From the cell containing the given text, extract its center point as (x, y) coordinate. 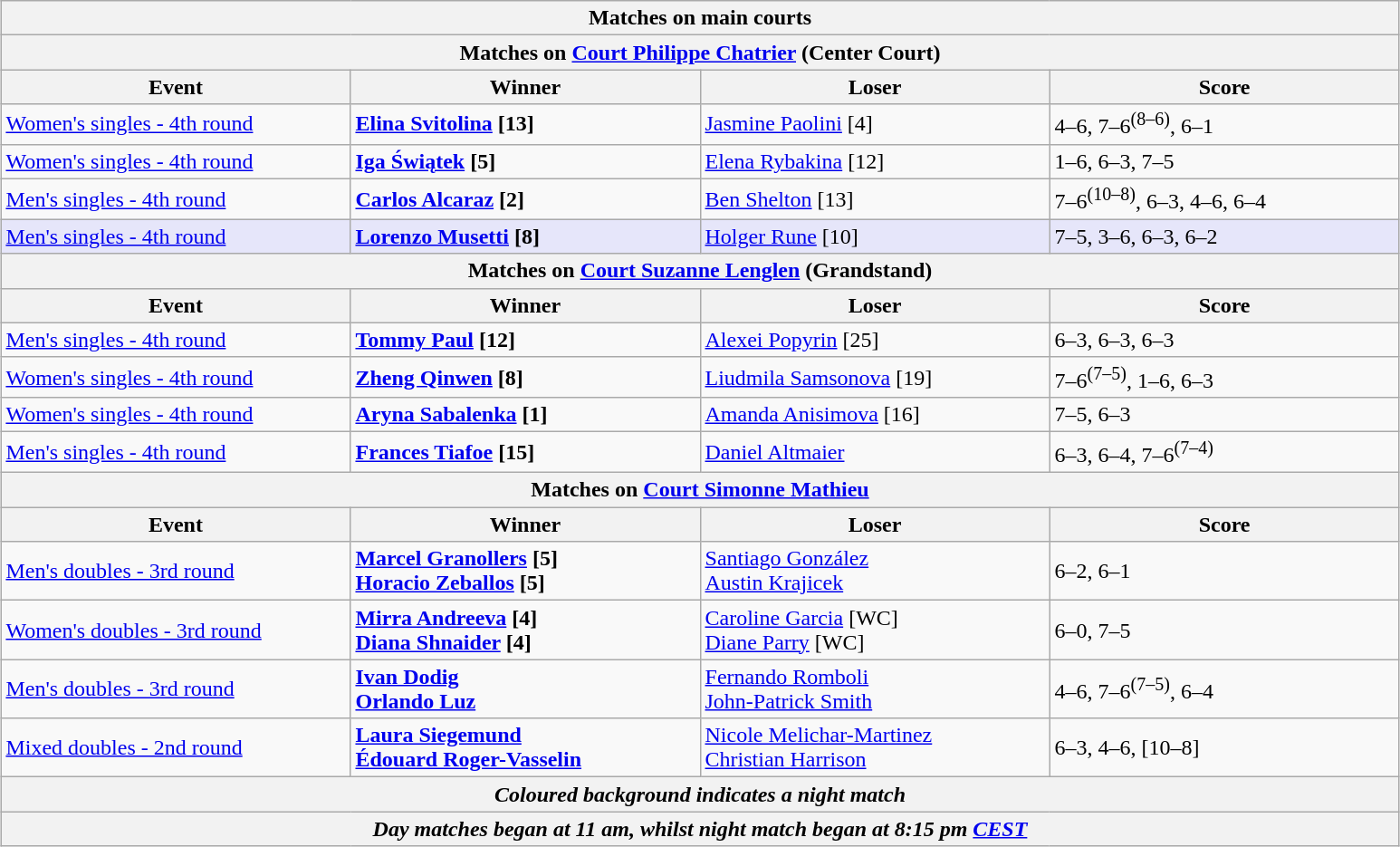
Holger Rune [10] (875, 236)
Coloured background indicates a night match (700, 794)
Ivan Dodig Orlando Luz (525, 688)
Mixed doubles - 2nd round (176, 748)
7–5, 6–3 (1224, 415)
Lorenzo Musetti [8] (525, 236)
Fernando Romboli John-Patrick Smith (875, 688)
Laura Siegemund Édouard Roger-Vasselin (525, 748)
Day matches began at 11 am, whilst night match began at 8:15 pm CEST (700, 829)
Jasmine Paolini [4] (875, 125)
Tommy Paul [12] (525, 340)
Elina Svitolina [13] (525, 125)
7–6(10–8), 6–3, 4–6, 6–4 (1224, 199)
Mirra Andreeva [4] Diana Shnaider [4] (525, 630)
Elena Rybakina [12] (875, 161)
4–6, 7–6(7–5), 6–4 (1224, 688)
Daniel Altmaier (875, 453)
Matches on main courts (700, 18)
Women's doubles - 3rd round (176, 630)
6–0, 7–5 (1224, 630)
Frances Tiafoe [15] (525, 453)
1–6, 6–3, 7–5 (1224, 161)
Amanda Anisimova [16] (875, 415)
Nicole Melichar-Martinez Christian Harrison (875, 748)
6–3, 6–4, 7–6(7–4) (1224, 453)
6–2, 6–1 (1224, 571)
6–3, 4–6, [10–8] (1224, 748)
Matches on Court Philippe Chatrier (Center Court) (700, 53)
Marcel Granollers [5] Horacio Zeballos [5] (525, 571)
Matches on Court Simonne Mathieu (700, 490)
Caroline Garcia [WC] Diane Parry [WC] (875, 630)
4–6, 7–6(8–6), 6–1 (1224, 125)
Ben Shelton [13] (875, 199)
Santiago González Austin Krajicek (875, 571)
7–5, 3–6, 6–3, 6–2 (1224, 236)
Alexei Popyrin [25] (875, 340)
Liudmila Samsonova [19] (875, 377)
6–3, 6–3, 6–3 (1224, 340)
Aryna Sabalenka [1] (525, 415)
Iga Świątek [5] (525, 161)
7–6(7–5), 1–6, 6–3 (1224, 377)
Matches on Court Suzanne Lenglen (Grandstand) (700, 271)
Carlos Alcaraz [2] (525, 199)
Zheng Qinwen [8] (525, 377)
